Search for the cell housing the specified text and yield its [X, Y] center coordinate. 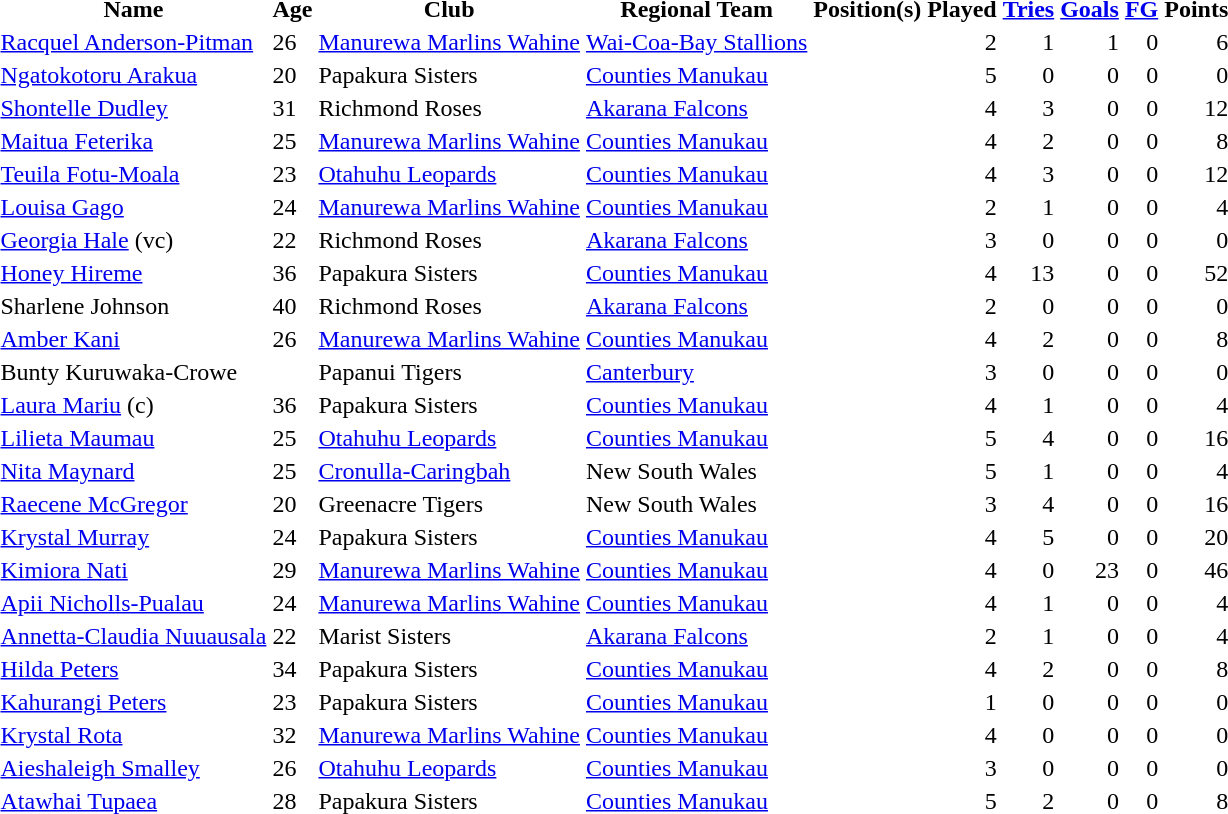
29 [292, 570]
Marist Sisters [450, 636]
Wai-Coa-Bay Stallions [696, 42]
34 [292, 669]
13 [1028, 273]
40 [292, 306]
Cronulla-Caringbah [450, 471]
Greenacre Tigers [450, 504]
32 [292, 735]
Papanui Tigers [450, 372]
31 [292, 108]
Canterbury [696, 372]
